Extract the (x, y) coordinate from the center of the cell holding the provided text.  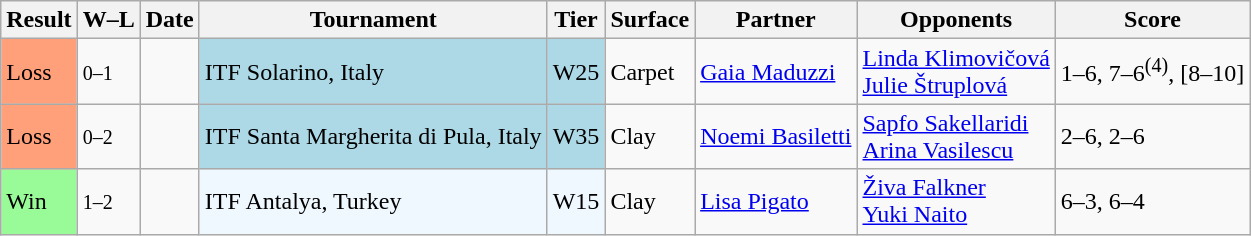
Noemi Basiletti (776, 136)
Carpet (650, 72)
Sapfo Sakellaridi Arina Vasilescu (956, 136)
Win (39, 202)
Tournament (373, 20)
Score (1152, 20)
1–2 (108, 202)
Lisa Pigato (776, 202)
Tier (576, 20)
W15 (576, 202)
Date (170, 20)
W–L (108, 20)
W35 (576, 136)
Opponents (956, 20)
ITF Antalya, Turkey (373, 202)
W25 (576, 72)
0–1 (108, 72)
Partner (776, 20)
6–3, 6–4 (1152, 202)
ITF Solarino, Italy (373, 72)
0–2 (108, 136)
Result (39, 20)
2–6, 2–6 (1152, 136)
Gaia Maduzzi (776, 72)
Surface (650, 20)
Linda Klimovičová Julie Štruplová (956, 72)
Živa Falkner Yuki Naito (956, 202)
ITF Santa Margherita di Pula, Italy (373, 136)
1–6, 7–6(4), [8–10] (1152, 72)
